Provide the [x, y] coordinate of the cell's center where the given text is located.  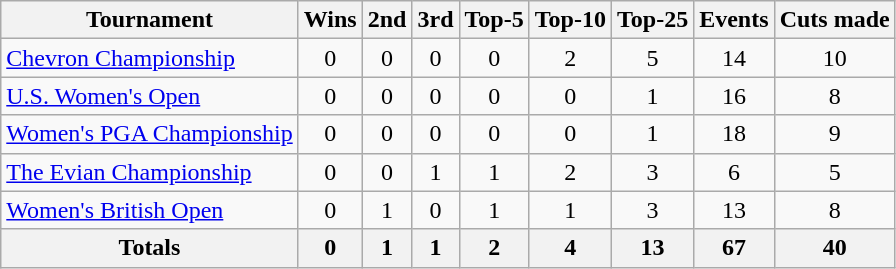
Women's British Open [150, 210]
40 [834, 248]
Chevron Championship [150, 58]
Women's PGA Championship [150, 134]
4 [570, 248]
3rd [436, 20]
Events [734, 20]
18 [734, 134]
6 [734, 172]
Wins [330, 20]
Top-5 [494, 20]
Cuts made [834, 20]
Top-25 [652, 20]
9 [834, 134]
14 [734, 58]
67 [734, 248]
Totals [150, 248]
Tournament [150, 20]
Top-10 [570, 20]
2nd [387, 20]
10 [834, 58]
The Evian Championship [150, 172]
16 [734, 96]
U.S. Women's Open [150, 96]
